Capture the cell that displays the provided text and extract its [X, Y] central coordinate. 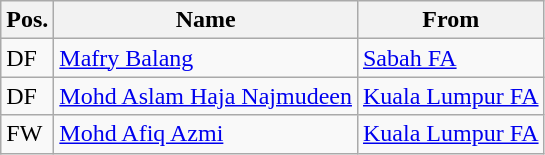
FW [28, 134]
Name [206, 20]
From [450, 20]
Mohd Afiq Azmi [206, 134]
Pos. [28, 20]
Mohd Aslam Haja Najmudeen [206, 96]
Mafry Balang [206, 58]
Sabah FA [450, 58]
